Provide the (x, y) coordinate of the cell's center where the given text is located.  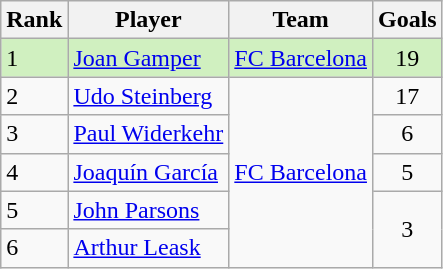
Joaquín García (148, 172)
Arthur Leask (148, 248)
19 (407, 58)
Team (301, 20)
17 (407, 96)
2 (34, 96)
Player (148, 20)
Joan Gamper (148, 58)
Paul Widerkehr (148, 134)
John Parsons (148, 210)
4 (34, 172)
Goals (407, 20)
Udo Steinberg (148, 96)
1 (34, 58)
Rank (34, 20)
